Detect which cell encompasses the target text, then output its [X, Y] center coordinate. 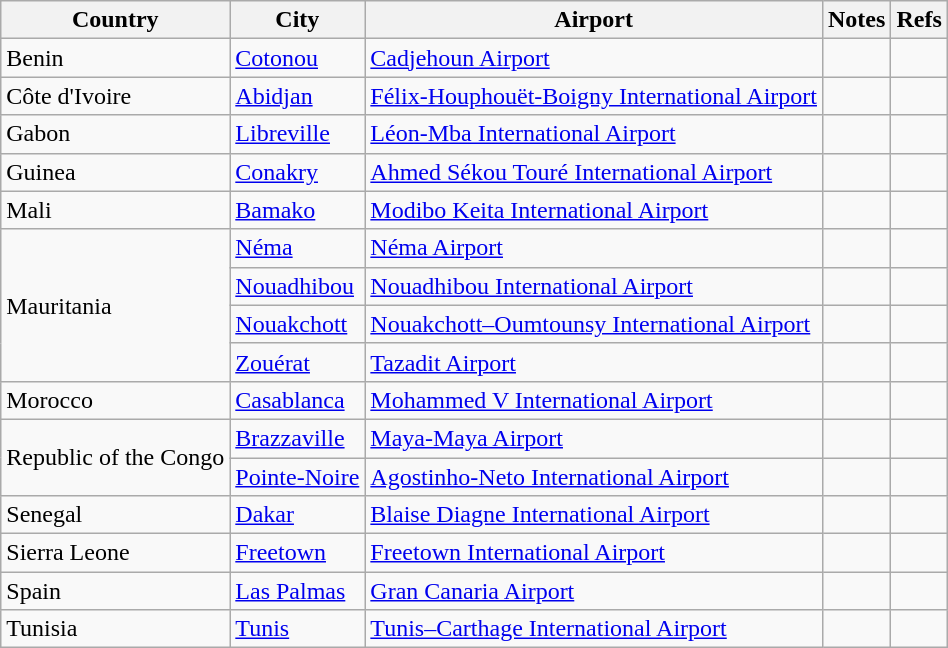
Morocco [116, 400]
Sierra Leone [116, 553]
Guinea [116, 172]
Côte d'Ivoire [116, 96]
Abidjan [298, 96]
Notes [856, 20]
Agostinho-Neto International Airport [594, 477]
Mauritania [116, 305]
Tunis [298, 629]
Nouadhibou International Airport [594, 286]
Benin [116, 58]
Pointe-Noire [298, 477]
Nouakchott–Oumtounsy International Airport [594, 324]
Nouadhibou [298, 286]
Tunis–Carthage International Airport [594, 629]
Zouérat [298, 362]
Maya-Maya Airport [594, 438]
Modibo Keita International Airport [594, 210]
Léon-Mba International Airport [594, 134]
Tazadit Airport [594, 362]
Airport [594, 20]
Tunisia [116, 629]
Republic of the Congo [116, 457]
Casablanca [298, 400]
Ahmed Sékou Touré International Airport [594, 172]
Cadjehoun Airport [594, 58]
Freetown [298, 553]
Conakry [298, 172]
Néma [298, 248]
Senegal [116, 515]
Blaise Diagne International Airport [594, 515]
Las Palmas [298, 591]
Cotonou [298, 58]
Gabon [116, 134]
City [298, 20]
Bamako [298, 210]
Mohammed V International Airport [594, 400]
Spain [116, 591]
Félix-Houphouët-Boigny International Airport [594, 96]
Mali [116, 210]
Nouakchott [298, 324]
Dakar [298, 515]
Néma Airport [594, 248]
Country [116, 20]
Freetown International Airport [594, 553]
Refs [919, 20]
Libreville [298, 134]
Gran Canaria Airport [594, 591]
Brazzaville [298, 438]
